Provide the [x, y] coordinate of the cell's center where the given text is located.  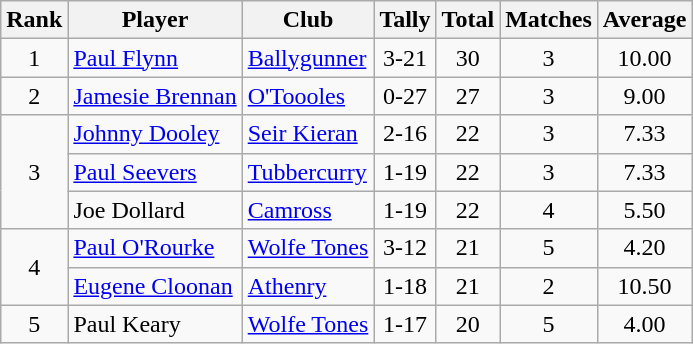
Jamesie Brennan [155, 96]
Average [644, 20]
Tally [405, 20]
O'Toooles [308, 96]
Rank [34, 20]
2-16 [405, 134]
0-27 [405, 96]
Eugene Cloonan [155, 286]
Paul Keary [155, 324]
3-21 [405, 58]
30 [468, 58]
Johnny Dooley [155, 134]
Camross [308, 210]
4.00 [644, 324]
Ballygunner [308, 58]
1-18 [405, 286]
1-17 [405, 324]
Club [308, 20]
10.50 [644, 286]
Paul Flynn [155, 58]
Joe Dollard [155, 210]
27 [468, 96]
9.00 [644, 96]
10.00 [644, 58]
20 [468, 324]
Seir Kieran [308, 134]
Matches [549, 20]
Player [155, 20]
Tubbercurry [308, 172]
3-12 [405, 248]
Total [468, 20]
Paul Seevers [155, 172]
1 [34, 58]
5.50 [644, 210]
Paul O'Rourke [155, 248]
Athenry [308, 286]
4.20 [644, 248]
